Provide the [X, Y] coordinate of the cell's center where the given text is located.  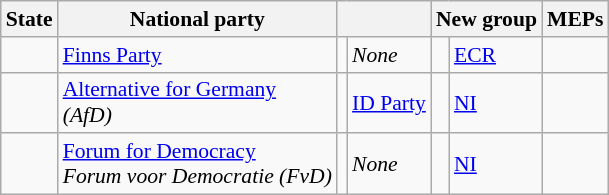
Alternative for Germany (AfD) [198, 102]
Forum for DemocracyForum voor Democratie (FvD) [198, 164]
Finns Party [198, 55]
State [30, 19]
ECR [496, 55]
MEPs [575, 19]
ID Party [389, 102]
New group [486, 19]
National party [198, 19]
